Determine the (x, y) coordinate at the center of the cell enclosing the given text.  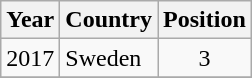
Sweden (109, 58)
Country (109, 20)
Year (30, 20)
Position (205, 20)
2017 (30, 58)
3 (205, 58)
